Identify which cell holds the provided text, then report its [X, Y] central coordinate. 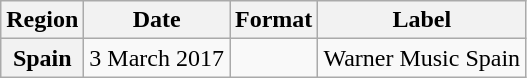
3 March 2017 [157, 58]
Format [274, 20]
Label [422, 20]
Date [157, 20]
Warner Music Spain [422, 58]
Region [42, 20]
Spain [42, 58]
